Detect which cell encompasses the target text, then output its [x, y] center coordinate. 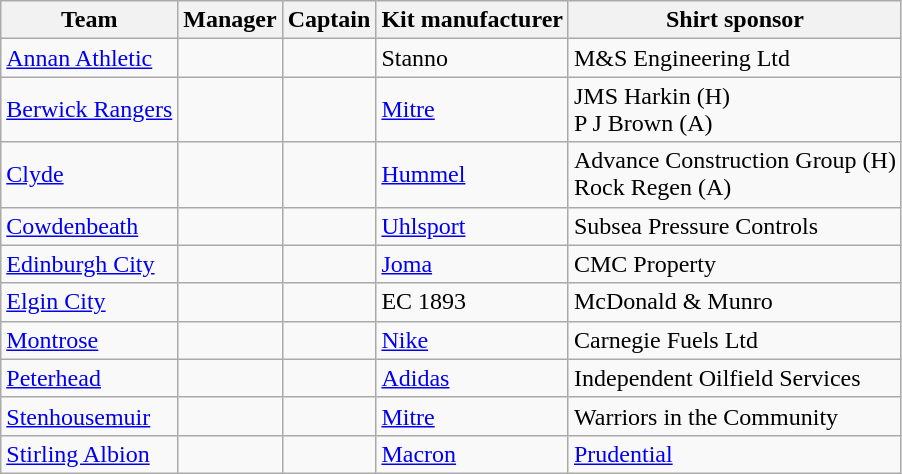
Kit manufacturer [472, 20]
Uhlsport [472, 226]
Berwick Rangers [90, 110]
Cowdenbeath [90, 226]
Peterhead [90, 378]
Stenhousemuir [90, 416]
Warriors in the Community [734, 416]
Subsea Pressure Controls [734, 226]
Prudential [734, 454]
Macron [472, 454]
Manager [230, 20]
Carnegie Fuels Ltd [734, 340]
Adidas [472, 378]
McDonald & Munro [734, 302]
Annan Athletic [90, 58]
Hummel [472, 174]
Clyde [90, 174]
Advance Construction Group (H) Rock Regen (A) [734, 174]
CMC Property [734, 264]
Joma [472, 264]
Captain [329, 20]
EC 1893 [472, 302]
M&S Engineering Ltd [734, 58]
Stirling Albion [90, 454]
Montrose [90, 340]
Independent Oilfield Services [734, 378]
Elgin City [90, 302]
Team [90, 20]
Stanno [472, 58]
JMS Harkin (H) P J Brown (A) [734, 110]
Shirt sponsor [734, 20]
Edinburgh City [90, 264]
Nike [472, 340]
